Identify which cell holds the provided text, then report its [x, y] central coordinate. 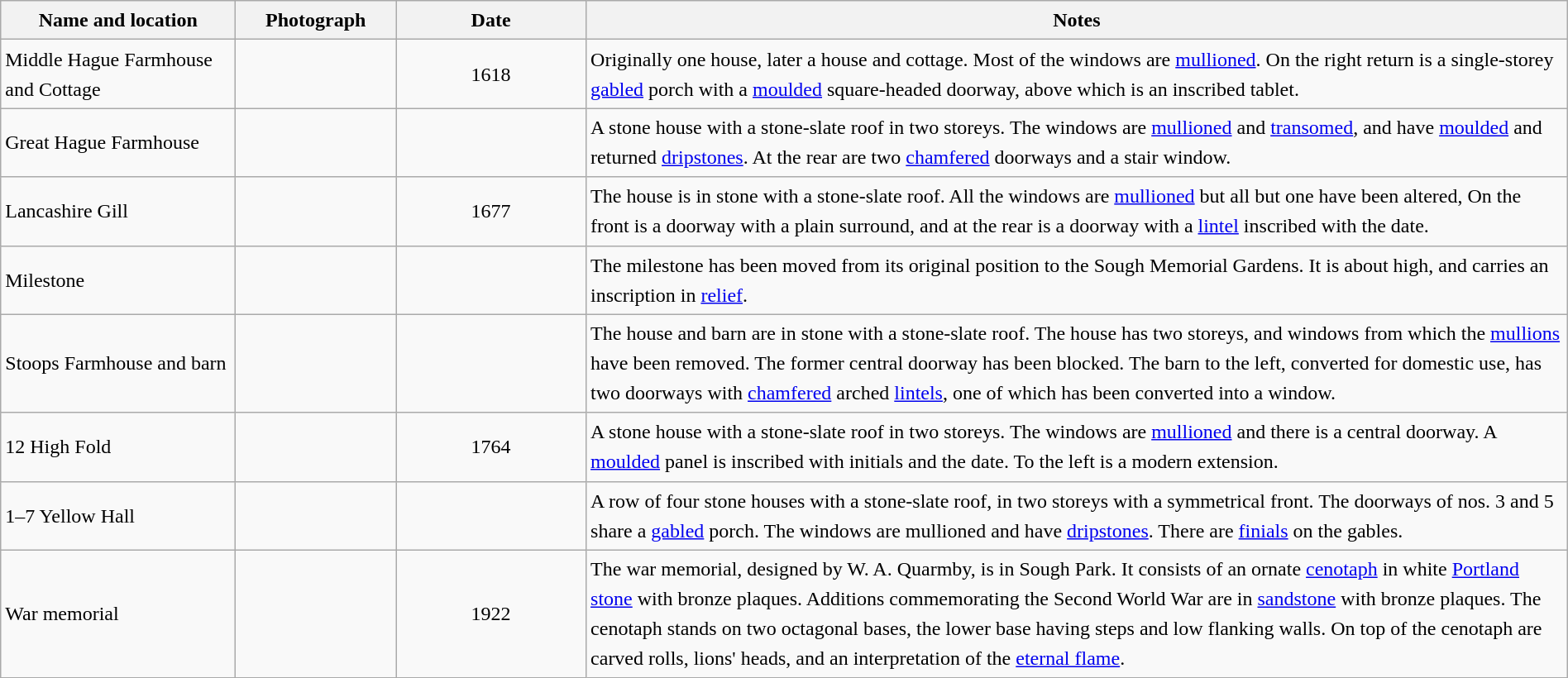
Milestone [118, 279]
Name and location [118, 20]
12 High Fold [118, 446]
1677 [491, 212]
1764 [491, 446]
War memorial [118, 614]
The milestone has been moved from its original position to the Sough Memorial Gardens. It is about high, and carries an inscription in relief. [1077, 279]
Great Hague Farmhouse [118, 142]
Lancashire Gill [118, 212]
1618 [491, 74]
Stoops Farmhouse and barn [118, 364]
Date [491, 20]
Notes [1077, 20]
1–7 Yellow Hall [118, 516]
Middle Hague Farmhouse and Cottage [118, 74]
1922 [491, 614]
Photograph [316, 20]
